Capture the cell that displays the provided text and extract its (x, y) central coordinate. 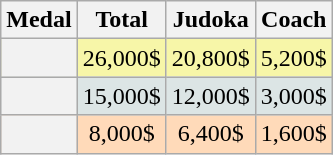
12,000$ (210, 96)
Medal (39, 20)
8,000$ (122, 134)
15,000$ (122, 96)
1,600$ (294, 134)
Coach (294, 20)
20,800$ (210, 58)
Total (122, 20)
5,200$ (294, 58)
Judoka (210, 20)
26,000$ (122, 58)
6,400$ (210, 134)
3,000$ (294, 96)
